Extract the (x, y) coordinate from the center of the cell holding the provided text.  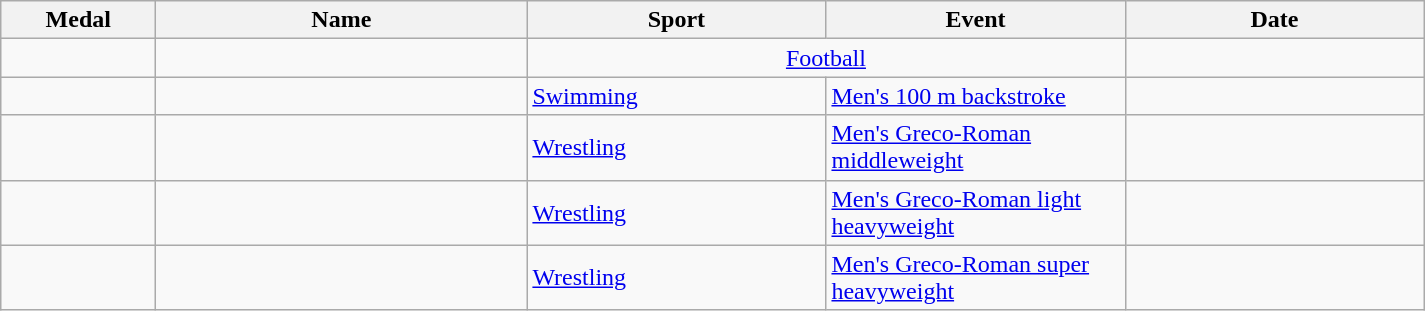
Date (1274, 20)
Event (976, 20)
Medal (78, 20)
Men's Greco-Roman middleweight (976, 148)
Sport (676, 20)
Men's Greco-Roman light heavyweight (976, 212)
Swimming (676, 96)
Men's Greco-Roman super heavyweight (976, 278)
Men's 100 m backstroke (976, 96)
Name (342, 20)
Football (826, 58)
